Extract the (X, Y) coordinate from the center of the cell holding the provided text.  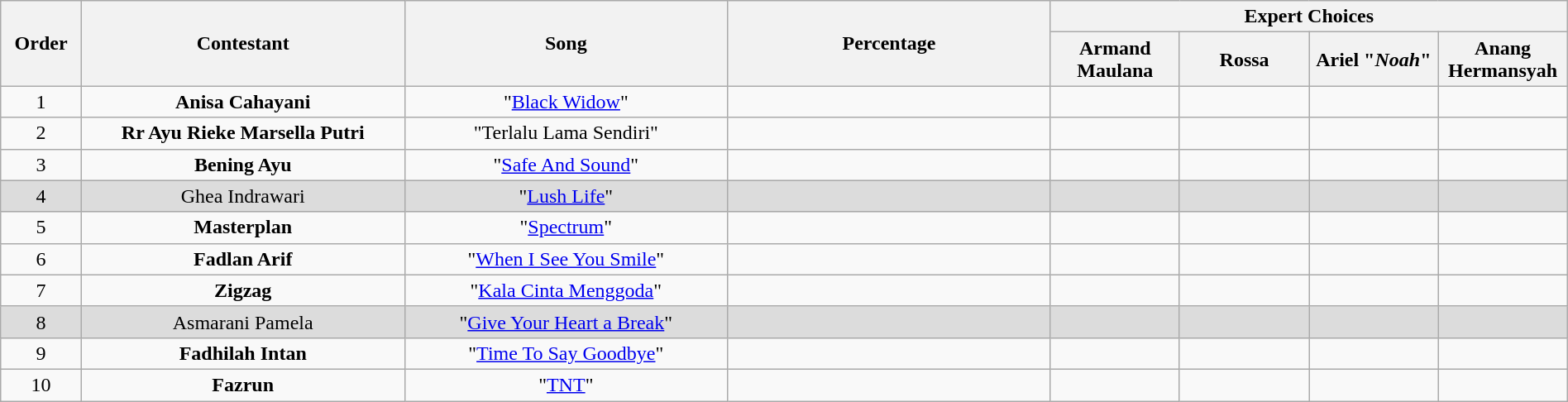
Asmarani Pamela (243, 322)
Order (41, 43)
"Time To Say Goodbye" (566, 353)
Rr Ayu Rieke Marsella Putri (243, 133)
"Spectrum" (566, 227)
Ghea Indrawari (243, 196)
Anang Hermansyah (1503, 60)
Rossa (1244, 60)
7 (41, 290)
8 (41, 322)
Bening Ayu (243, 165)
"Kala Cinta Menggoda" (566, 290)
5 (41, 227)
Fadhilah Intan (243, 353)
Percentage (890, 43)
"Safe And Sound" (566, 165)
Fadlan Arif (243, 259)
9 (41, 353)
2 (41, 133)
6 (41, 259)
Armand Maulana (1115, 60)
Song (566, 43)
3 (41, 165)
10 (41, 385)
"Black Widow" (566, 102)
4 (41, 196)
"Terlalu Lama Sendiri" (566, 133)
"TNT" (566, 385)
Masterplan (243, 227)
Anisa Cahayani (243, 102)
"Lush Life" (566, 196)
Expert Choices (1308, 17)
Ariel "Noah" (1374, 60)
Fazrun (243, 385)
1 (41, 102)
Contestant (243, 43)
"Give Your Heart a Break" (566, 322)
Zigzag (243, 290)
"When I See You Smile" (566, 259)
